Find where the given text appears and provide that cell's center as (x, y) coordinate. 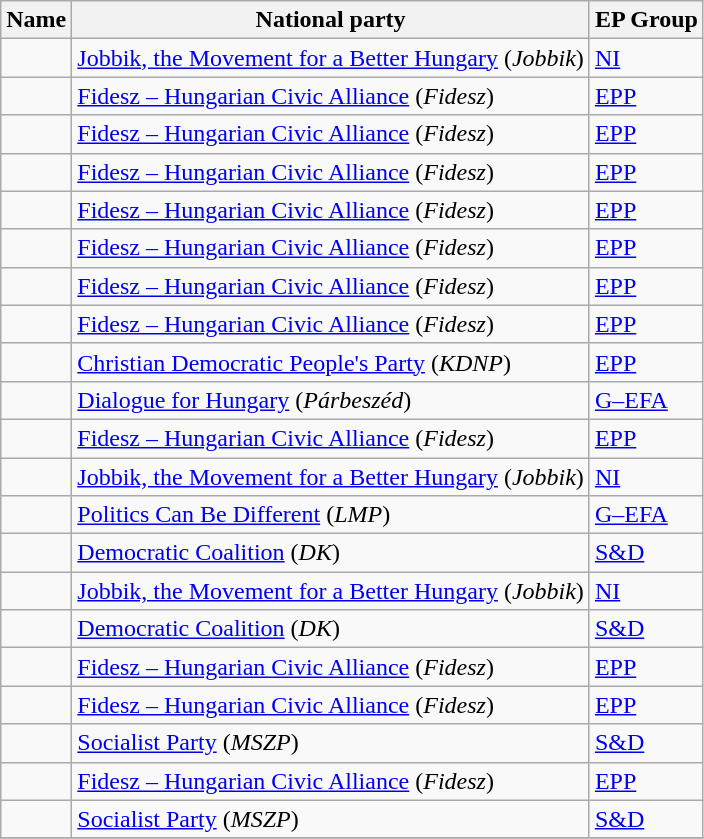
Name (36, 20)
Politics Can Be Different (LMP) (331, 515)
Dialogue for Hungary (Párbeszéd) (331, 400)
EP Group (646, 20)
National party (331, 20)
Christian Democratic People's Party (KDNP) (331, 362)
